Search for the cell housing the specified text and yield its (X, Y) center coordinate. 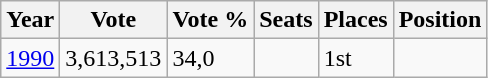
34,0 (210, 58)
Seats (286, 20)
Vote (114, 20)
3,613,513 (114, 58)
1990 (30, 58)
Places (356, 20)
Year (30, 20)
Position (440, 20)
1st (356, 58)
Vote % (210, 20)
